Locate the cell with the specified text and output its [X, Y] center coordinate. 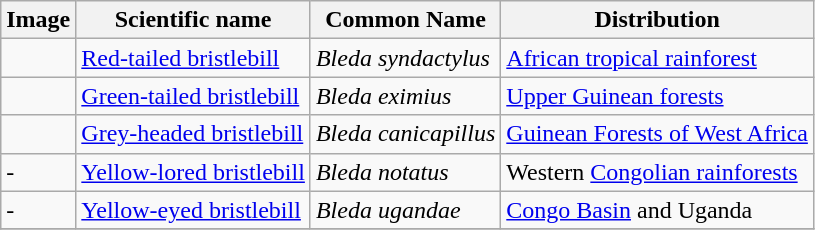
Congo Basin and Uganda [658, 210]
Yellow-lored bristlebill [194, 172]
Grey-headed bristlebill [194, 134]
Upper Guinean forests [658, 96]
Image [38, 20]
Bleda notatus [405, 172]
Yellow-eyed bristlebill [194, 210]
Red-tailed bristlebill [194, 58]
Distribution [658, 20]
Green-tailed bristlebill [194, 96]
African tropical rainforest [658, 58]
Bleda syndactylus [405, 58]
Bleda eximius [405, 96]
Western Congolian rainforests [658, 172]
Bleda ugandae [405, 210]
Scientific name [194, 20]
Bleda canicapillus [405, 134]
Common Name [405, 20]
Guinean Forests of West Africa [658, 134]
